Search for the cell housing the specified text and yield its (X, Y) center coordinate. 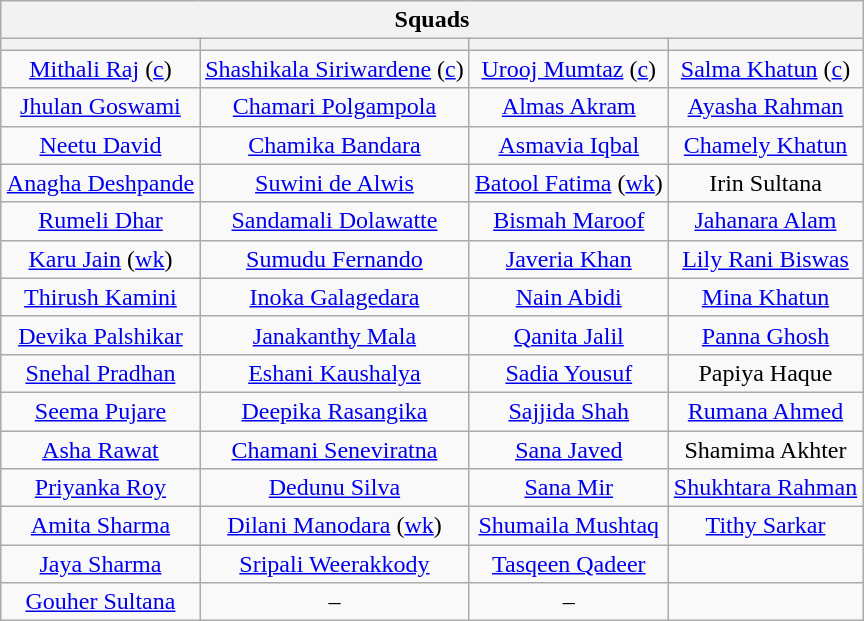
Sadia Yousuf (568, 373)
Papiya Haque (765, 373)
Jhulan Goswami (100, 107)
Inoka Galagedara (335, 297)
Dedunu Silva (335, 488)
Shukhtara Rahman (765, 488)
Anagha Deshpande (100, 183)
Snehal Pradhan (100, 373)
Amita Sharma (100, 526)
Deepika Rasangika (335, 411)
Javeria Khan (568, 259)
Almas Akram (568, 107)
Urooj Mumtaz (c) (568, 69)
Mithali Raj (c) (100, 69)
Suwini de Alwis (335, 183)
Jahanara Alam (765, 221)
Sripali Weerakkody (335, 564)
Squads (432, 20)
Qanita Jalil (568, 335)
Irin Sultana (765, 183)
Thirush Kamini (100, 297)
Chamari Polgampola (335, 107)
Chamely Khatun (765, 145)
Janakanthy Mala (335, 335)
Neetu David (100, 145)
Rumeli Dhar (100, 221)
Gouher Sultana (100, 602)
Mina Khatun (765, 297)
Sumudu Fernando (335, 259)
Sajjida Shah (568, 411)
Asha Rawat (100, 449)
Jaya Sharma (100, 564)
Shashikala Siriwardene (c) (335, 69)
Seema Pujare (100, 411)
Dilani Manodara (wk) (335, 526)
Sandamali Dolawatte (335, 221)
Ayasha Rahman (765, 107)
Batool Fatima (wk) (568, 183)
Panna Ghosh (765, 335)
Tasqeen Qadeer (568, 564)
Sana Mir (568, 488)
Bismah Maroof (568, 221)
Chamika Bandara (335, 145)
Karu Jain (wk) (100, 259)
Tithy Sarkar (765, 526)
Salma Khatun (c) (765, 69)
Shumaila Mushtaq (568, 526)
Lily Rani Biswas (765, 259)
Sana Javed (568, 449)
Asmavia Iqbal (568, 145)
Rumana Ahmed (765, 411)
Devika Palshikar (100, 335)
Priyanka Roy (100, 488)
Eshani Kaushalya (335, 373)
Chamani Seneviratna (335, 449)
Shamima Akhter (765, 449)
Nain Abidi (568, 297)
